Return the [x, y] coordinate for the center point of the cell that contains the specified text.  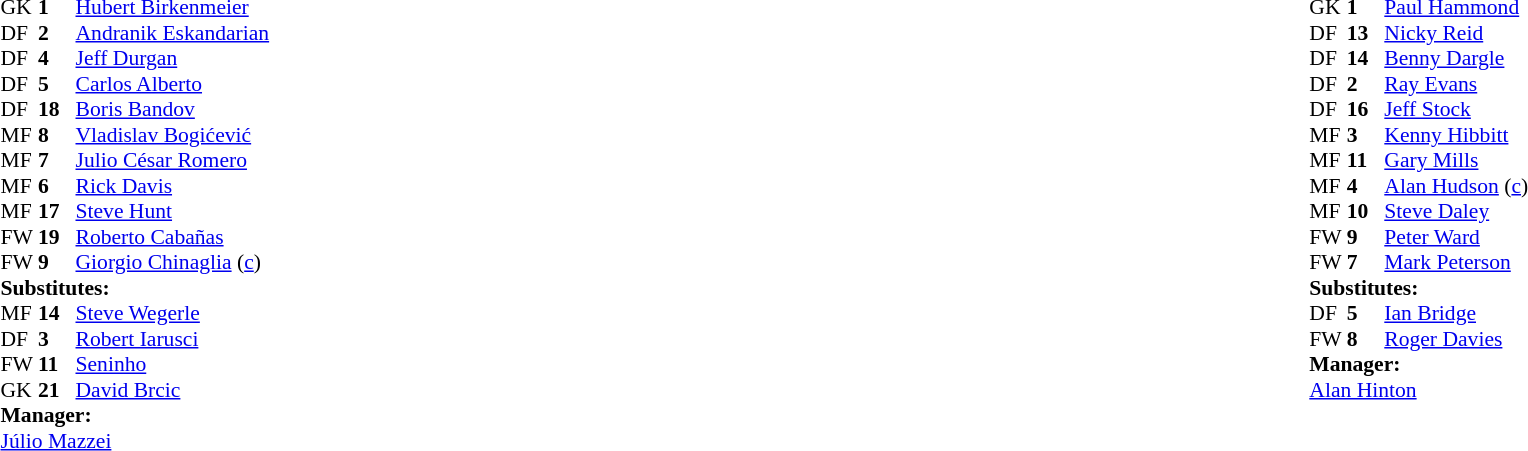
Gary Mills [1456, 161]
21 [57, 390]
GK [19, 390]
13 [1366, 33]
6 [57, 186]
Giorgio Chinaglia (c) [173, 263]
Robert Iarusci [173, 339]
Roberto Cabañas [173, 237]
Andranik Eskandarian [173, 33]
Steve Wegerle [173, 313]
Mark Peterson [1456, 263]
Rick Davis [173, 186]
Kenny Hibbitt [1456, 135]
David Brcic [173, 390]
10 [1366, 211]
Nicky Reid [1456, 33]
Ray Evans [1456, 84]
Seninho [173, 365]
Alan Hudson (c) [1456, 186]
Boris Bandov [173, 109]
Steve Daley [1456, 211]
Jeff Durgan [173, 59]
Roger Davies [1456, 339]
Steve Hunt [173, 211]
16 [1366, 109]
Peter Ward [1456, 237]
17 [57, 211]
Benny Dargle [1456, 59]
Vladislav Bogićević [173, 135]
Jeff Stock [1456, 109]
Carlos Alberto [173, 84]
Alan Hinton [1418, 390]
Ian Bridge [1456, 313]
19 [57, 237]
18 [57, 109]
Julio César Romero [173, 161]
